Provide the [X, Y] coordinate of the cell's center where the given text is located.  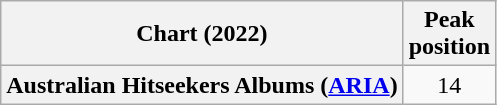
14 [449, 85]
Australian Hitseekers Albums (ARIA) [202, 85]
Peakposition [449, 34]
Chart (2022) [202, 34]
